Pinpoint the cell where the given text exists, returning its (x, y) midpoint coordinate. 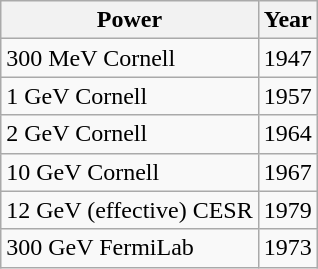
1964 (288, 134)
1967 (288, 172)
1957 (288, 96)
10 GeV Cornell (130, 172)
1973 (288, 248)
1 GeV Cornell (130, 96)
Power (130, 20)
1979 (288, 210)
300 MeV Cornell (130, 58)
300 GeV FermiLab (130, 248)
12 GeV (effective) CESR (130, 210)
Year (288, 20)
2 GeV Cornell (130, 134)
1947 (288, 58)
